Locate the cell with the specified text and output its [x, y] center coordinate. 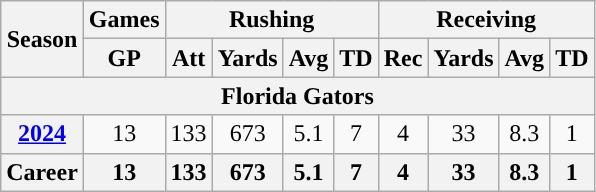
Florida Gators [298, 96]
Career [42, 172]
Att [188, 58]
Season [42, 39]
2024 [42, 134]
Rushing [272, 20]
Rec [403, 58]
Receiving [486, 20]
Games [124, 20]
GP [124, 58]
